Return the (x, y) coordinate for the center point of the cell that contains the specified text.  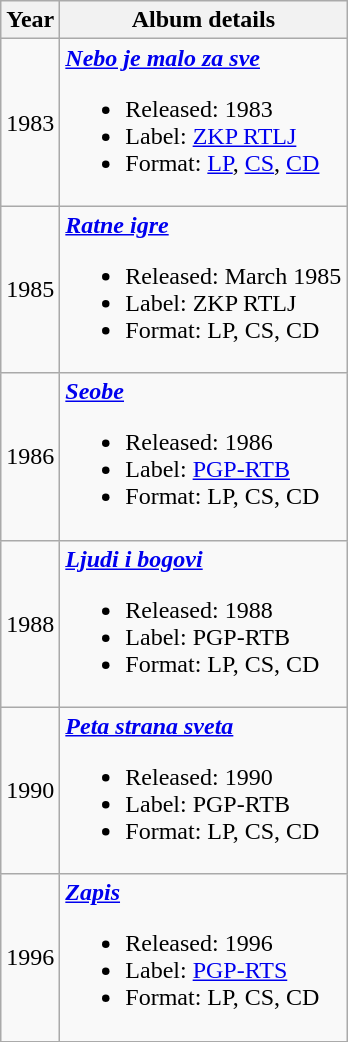
ZapisReleased: 1996Label: PGP-RTSFormat: LP, CS, CD (204, 958)
1988 (30, 624)
SeobeReleased: 1986Label: PGP-RTBFormat: LP, CS, CD (204, 456)
1990 (30, 790)
1985 (30, 290)
Album details (204, 20)
Ratne igreReleased: March 1985Label: ZKP RTLJFormat: LP, CS, CD (204, 290)
1996 (30, 958)
Year (30, 20)
Nebo je malo za sveReleased: 1983Label: ZKP RTLJFormat: LP, CS, CD (204, 122)
Peta strana svetaReleased: 1990Label: PGP-RTBFormat: LP, CS, CD (204, 790)
Ljudi i bogoviReleased: 1988Label: PGP-RTBFormat: LP, CS, CD (204, 624)
1983 (30, 122)
1986 (30, 456)
